Return [X, Y] of the center of cell containing provided text 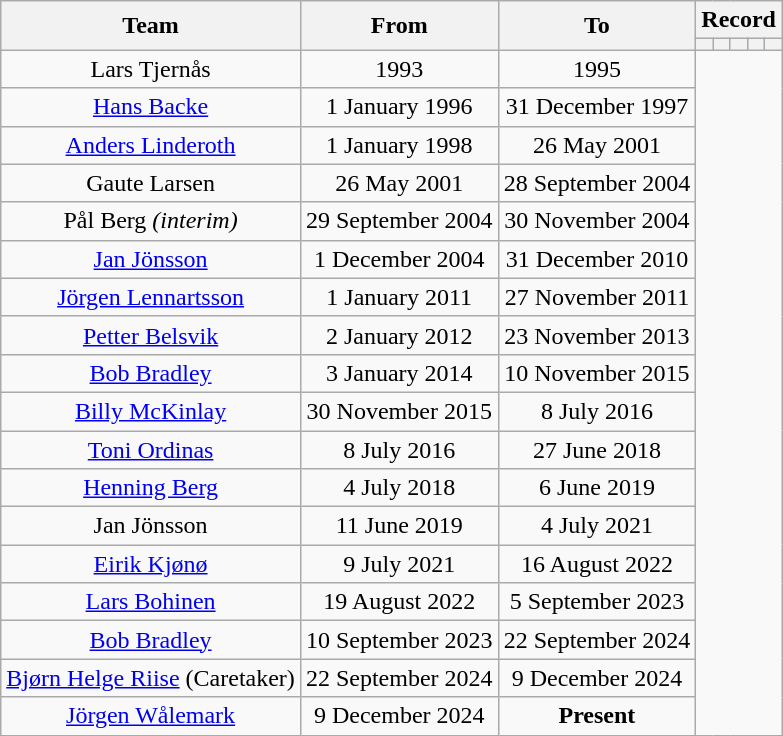
1993 [399, 69]
11 June 2019 [399, 526]
Henning Berg [151, 488]
30 November 2004 [597, 221]
1 January 1996 [399, 107]
4 July 2018 [399, 488]
Toni Ordinas [151, 449]
9 July 2021 [399, 564]
2 January 2012 [399, 335]
29 September 2004 [399, 221]
16 August 2022 [597, 564]
4 July 2021 [597, 526]
5 September 2023 [597, 602]
Jörgen Lennartsson [151, 297]
Pål Berg (interim) [151, 221]
31 December 2010 [597, 259]
10 November 2015 [597, 373]
Bjørn Helge Riise (Caretaker) [151, 678]
1 December 2004 [399, 259]
6 June 2019 [597, 488]
Billy McKinlay [151, 411]
Lars Bohinen [151, 602]
27 November 2011 [597, 297]
1 January 1998 [399, 145]
31 December 1997 [597, 107]
1995 [597, 69]
23 November 2013 [597, 335]
Present [597, 716]
Hans Backe [151, 107]
Lars Tjernås [151, 69]
Record [739, 20]
1 January 2011 [399, 297]
Eirik Kjønø [151, 564]
19 August 2022 [399, 602]
10 September 2023 [399, 640]
28 September 2004 [597, 183]
To [597, 26]
Petter Belsvik [151, 335]
Anders Linderoth [151, 145]
Team [151, 26]
27 June 2018 [597, 449]
Gaute Larsen [151, 183]
3 January 2014 [399, 373]
30 November 2015 [399, 411]
From [399, 26]
Jörgen Wålemark [151, 716]
